Search for the cell housing the specified text and yield its (X, Y) center coordinate. 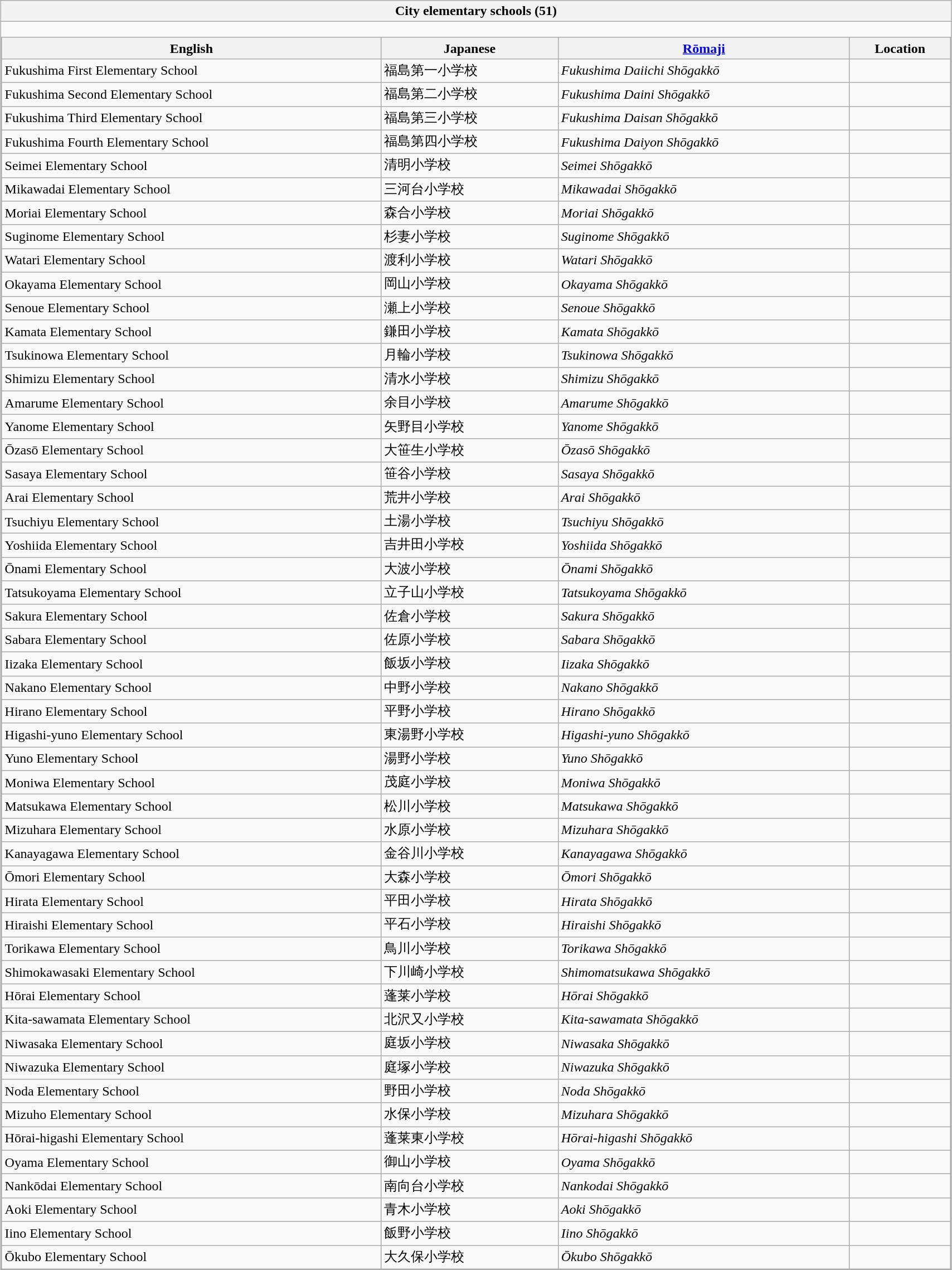
青木小学校 (470, 1210)
御山小学校 (470, 1162)
Hōrai-higashi Shōgakkō (703, 1138)
Watari Shōgakkō (703, 261)
Sabara Elementary School (192, 640)
下川崎小学校 (470, 972)
Sakura Shōgakkō (703, 617)
矢野目小学校 (470, 427)
Higashi-yuno Elementary School (192, 735)
福島第三小学校 (470, 118)
Fukushima Fourth Elementary School (192, 142)
Hirata Elementary School (192, 901)
野田小学校 (470, 1092)
Nankōdai Elementary School (192, 1186)
Niwazuka Elementary School (192, 1067)
Mizuhara Elementary School (192, 830)
Sakura Elementary School (192, 617)
渡利小学校 (470, 261)
庭坂小学校 (470, 1044)
Fukushima First Elementary School (192, 70)
大笹生小学校 (470, 450)
Iino Shōgakkō (703, 1233)
Yoshiida Elementary School (192, 545)
Matsukawa Shōgakkō (703, 806)
岡山小学校 (470, 284)
Kita-sawamata Elementary School (192, 1020)
Yuno Shōgakkō (703, 759)
Ōzasō Elementary School (192, 450)
Yanome Elementary School (192, 427)
Sasaya Shōgakkō (703, 474)
Nakano Elementary School (192, 688)
佐倉小学校 (470, 617)
Kanayagawa Elementary School (192, 854)
茂庭小学校 (470, 783)
Rōmaji (703, 48)
Sasaya Elementary School (192, 474)
東湯野小学校 (470, 735)
Okayama Shōgakkō (703, 284)
Tatsukoyama Elementary School (192, 593)
庭塚小学校 (470, 1067)
Suginome Shōgakkō (703, 236)
Mikawadai Shōgakkō (703, 190)
Kanayagawa Shōgakkō (703, 854)
月輪小学校 (470, 356)
Shimokawasaki Elementary School (192, 972)
Hōrai-higashi Elementary School (192, 1138)
Seimei Elementary School (192, 166)
平野小学校 (470, 711)
大久保小学校 (470, 1258)
Fukushima Daiyon Shōgakkō (703, 142)
北沢又小学校 (470, 1020)
Moniwa Elementary School (192, 783)
Japanese (470, 48)
Kita-sawamata Shōgakkō (703, 1020)
Okayama Elementary School (192, 284)
Fukushima Second Elementary School (192, 95)
Seimei Shōgakkō (703, 166)
湯野小学校 (470, 759)
Torikawa Shōgakkō (703, 949)
大波小学校 (470, 569)
Ōkubo Shōgakkō (703, 1258)
Iizaka Shōgakkō (703, 663)
清明小学校 (470, 166)
Yanome Shōgakkō (703, 427)
瀬上小学校 (470, 308)
Hirata Shōgakkō (703, 901)
Niwasaka Shōgakkō (703, 1044)
Amarume Shōgakkō (703, 403)
水原小学校 (470, 830)
鳥川小学校 (470, 949)
Shimizu Elementary School (192, 379)
Ōzasō Shōgakkō (703, 450)
清水小学校 (470, 379)
三河台小学校 (470, 190)
Mizuho Elementary School (192, 1115)
Tsuchiyu Elementary School (192, 522)
Fukushima Third Elementary School (192, 118)
Iizaka Elementary School (192, 663)
南向台小学校 (470, 1186)
立子山小学校 (470, 593)
笹谷小学校 (470, 474)
Nankodai Shōgakkō (703, 1186)
Ōmori Elementary School (192, 878)
Matsukawa Elementary School (192, 806)
飯野小学校 (470, 1233)
Fukushima Daisan Shōgakkō (703, 118)
Nakano Shōgakkō (703, 688)
Location (900, 48)
Sabara Shōgakkō (703, 640)
蓬莱東小学校 (470, 1138)
Mikawadai Elementary School (192, 190)
Oyama Shōgakkō (703, 1162)
Hōrai Elementary School (192, 996)
Ōkubo Elementary School (192, 1258)
福島第一小学校 (470, 70)
Moniwa Shōgakkō (703, 783)
Suginome Elementary School (192, 236)
Ōmori Shōgakkō (703, 878)
福島第二小学校 (470, 95)
蓬莱小学校 (470, 996)
Oyama Elementary School (192, 1162)
平石小学校 (470, 925)
Fukushima Daini Shōgakkō (703, 95)
Arai Elementary School (192, 498)
松川小学校 (470, 806)
Tsuchiyu Shōgakkō (703, 522)
Amarume Elementary School (192, 403)
Yuno Elementary School (192, 759)
English (192, 48)
Hōrai Shōgakkō (703, 996)
Ōnami Elementary School (192, 569)
水保小学校 (470, 1115)
Hiraishi Shōgakkō (703, 925)
Yoshiida Shōgakkō (703, 545)
大森小学校 (470, 878)
Senoue Shōgakkō (703, 308)
Torikawa Elementary School (192, 949)
Noda Elementary School (192, 1092)
Senoue Elementary School (192, 308)
鎌田小学校 (470, 332)
Shimizu Shōgakkō (703, 379)
Ōnami Shōgakkō (703, 569)
Tatsukoyama Shōgakkō (703, 593)
吉井田小学校 (470, 545)
土湯小学校 (470, 522)
Hirano Elementary School (192, 711)
Aoki Elementary School (192, 1210)
Iino Elementary School (192, 1233)
金谷川小学校 (470, 854)
飯坂小学校 (470, 663)
Hirano Shōgakkō (703, 711)
Fukushima Daiichi Shōgakkō (703, 70)
Higashi-yuno Shōgakkō (703, 735)
森合小学校 (470, 213)
Niwazuka Shōgakkō (703, 1067)
Moriai Elementary School (192, 213)
City elementary schools (51) (476, 11)
Tsukinowa Elementary School (192, 356)
Arai Shōgakkō (703, 498)
平田小学校 (470, 901)
中野小学校 (470, 688)
Tsukinowa Shōgakkō (703, 356)
Kamata Shōgakkō (703, 332)
余目小学校 (470, 403)
Kamata Elementary School (192, 332)
福島第四小学校 (470, 142)
荒井小学校 (470, 498)
Noda Shōgakkō (703, 1092)
Moriai Shōgakkō (703, 213)
Shimomatsukawa Shōgakkō (703, 972)
Niwasaka Elementary School (192, 1044)
佐原小学校 (470, 640)
Hiraishi Elementary School (192, 925)
Watari Elementary School (192, 261)
Aoki Shōgakkō (703, 1210)
杉妻小学校 (470, 236)
